For the text-containing cell, return its midpoint in [x, y] coordinate format. 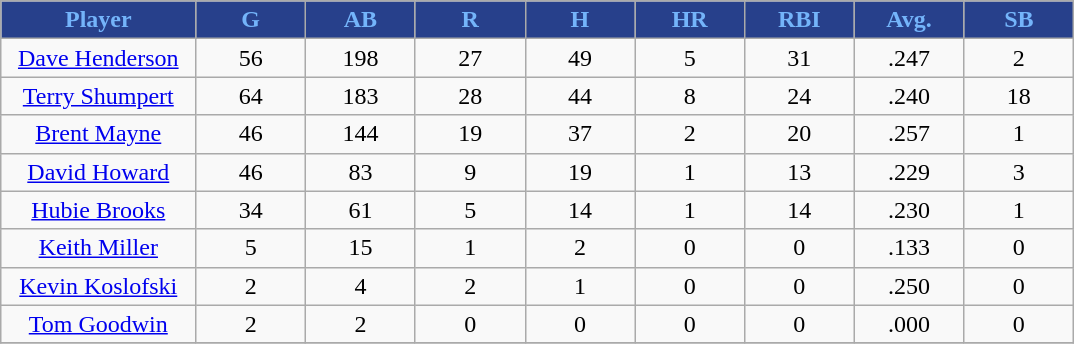
56 [251, 58]
37 [580, 134]
3 [1019, 172]
David Howard [98, 172]
Keith Miller [98, 248]
SB [1019, 20]
.229 [909, 172]
4 [361, 286]
Dave Henderson [98, 58]
18 [1019, 96]
Player [98, 20]
Brent Mayne [98, 134]
15 [361, 248]
31 [799, 58]
Terry Shumpert [98, 96]
.230 [909, 210]
.247 [909, 58]
.133 [909, 248]
83 [361, 172]
20 [799, 134]
28 [470, 96]
27 [470, 58]
13 [799, 172]
Kevin Koslofski [98, 286]
Tom Goodwin [98, 324]
G [251, 20]
.000 [909, 324]
183 [361, 96]
.257 [909, 134]
.240 [909, 96]
61 [361, 210]
HR [690, 20]
Hubie Brooks [98, 210]
198 [361, 58]
.250 [909, 286]
R [470, 20]
9 [470, 172]
RBI [799, 20]
144 [361, 134]
44 [580, 96]
8 [690, 96]
AB [361, 20]
H [580, 20]
34 [251, 210]
Avg. [909, 20]
64 [251, 96]
24 [799, 96]
49 [580, 58]
